Locate the cell with the specified text and output its (X, Y) center coordinate. 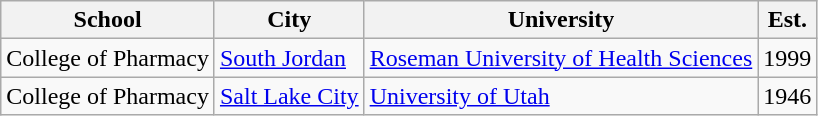
South Jordan (289, 58)
School (108, 20)
City (289, 20)
Salt Lake City (289, 96)
Est. (788, 20)
1946 (788, 96)
University (561, 20)
Roseman University of Health Sciences (561, 58)
1999 (788, 58)
University of Utah (561, 96)
